Search for the cell housing the specified text and yield its [x, y] center coordinate. 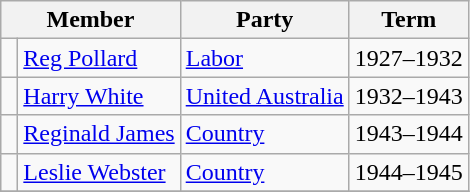
1944–1945 [408, 172]
1927–1932 [408, 58]
Reg Pollard [99, 58]
Term [408, 20]
Labor [264, 58]
Party [264, 20]
Harry White [99, 96]
Leslie Webster [99, 172]
1932–1943 [408, 96]
Reginald James [99, 134]
Member [90, 20]
1943–1944 [408, 134]
United Australia [264, 96]
